Capture the cell that displays the provided text and extract its [x, y] central coordinate. 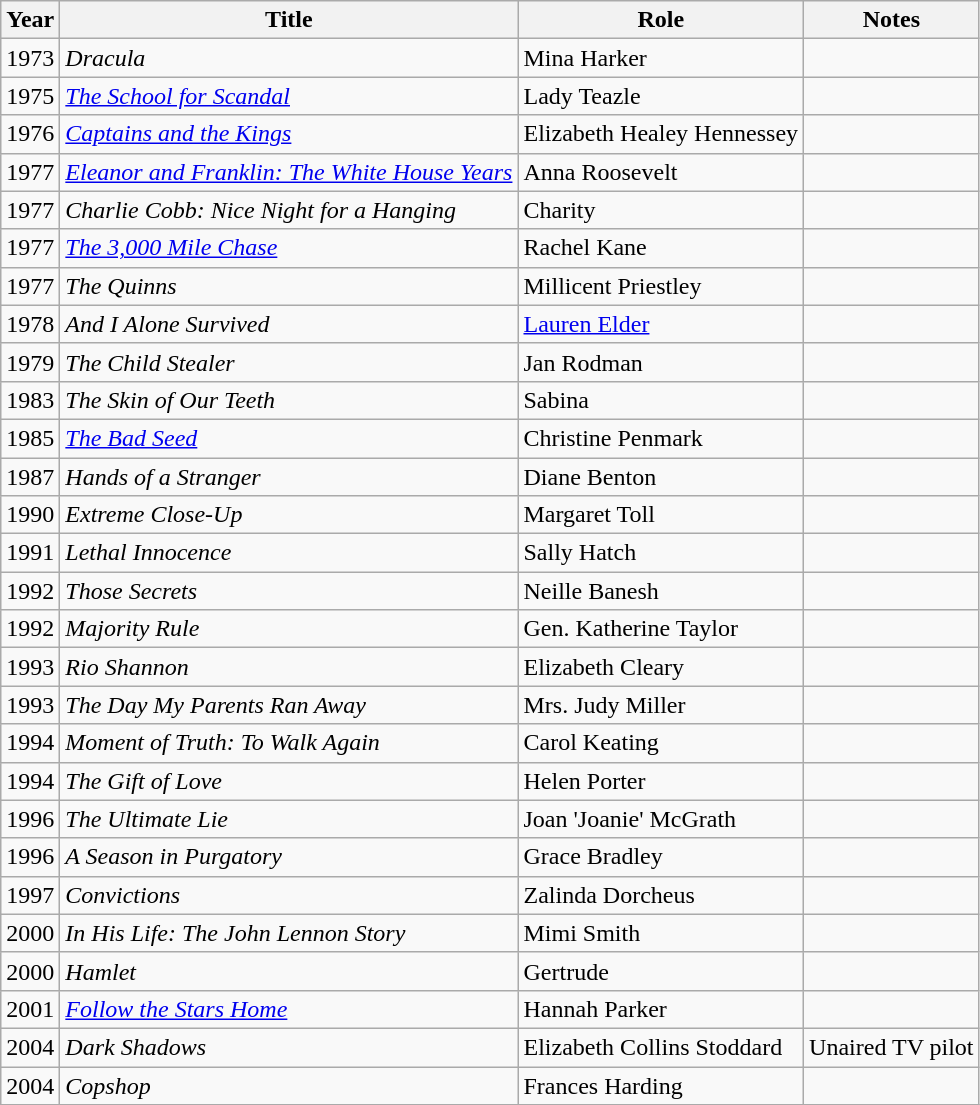
The Quinns [289, 286]
Extreme Close-Up [289, 515]
1976 [30, 134]
Diane Benton [661, 477]
1997 [30, 895]
Helen Porter [661, 781]
In His Life: The John Lennon Story [289, 933]
1991 [30, 553]
Copshop [289, 1085]
1985 [30, 438]
A Season in Purgatory [289, 857]
Gen. Katherine Taylor [661, 629]
Mimi Smith [661, 933]
Dracula [289, 58]
Captains and the Kings [289, 134]
Elizabeth Collins Stoddard [661, 1047]
The Gift of Love [289, 781]
The Bad Seed [289, 438]
Grace Bradley [661, 857]
1987 [30, 477]
Margaret Toll [661, 515]
Notes [892, 20]
Hands of a Stranger [289, 477]
Eleanor and Franklin: The White House Years [289, 172]
The Skin of Our Teeth [289, 400]
The Ultimate Lie [289, 819]
The Child Stealer [289, 362]
Sabina [661, 400]
Charlie Cobb: Nice Night for a Hanging [289, 210]
2001 [30, 1009]
Hamlet [289, 971]
Hannah Parker [661, 1009]
Follow the Stars Home [289, 1009]
Mina Harker [661, 58]
Moment of Truth: To Walk Again [289, 743]
Sally Hatch [661, 553]
Rio Shannon [289, 667]
Majority Rule [289, 629]
Rachel Kane [661, 248]
Convictions [289, 895]
Year [30, 20]
Christine Penmark [661, 438]
And I Alone Survived [289, 324]
1983 [30, 400]
Charity [661, 210]
Dark Shadows [289, 1047]
Gertrude [661, 971]
Unaired TV pilot [892, 1047]
Mrs. Judy Miller [661, 705]
Zalinda Dorcheus [661, 895]
Carol Keating [661, 743]
Jan Rodman [661, 362]
The School for Scandal [289, 96]
1973 [30, 58]
1978 [30, 324]
1979 [30, 362]
Lady Teazle [661, 96]
Frances Harding [661, 1085]
Millicent Priestley [661, 286]
Role [661, 20]
Those Secrets [289, 591]
1990 [30, 515]
Title [289, 20]
Elizabeth Cleary [661, 667]
Lethal Innocence [289, 553]
Elizabeth Healey Hennessey [661, 134]
1975 [30, 96]
Anna Roosevelt [661, 172]
The Day My Parents Ran Away [289, 705]
Joan 'Joanie' McGrath [661, 819]
The 3,000 Mile Chase [289, 248]
Lauren Elder [661, 324]
Neille Banesh [661, 591]
